Output the [X, Y] coordinate of the center of the cell containing the given text.  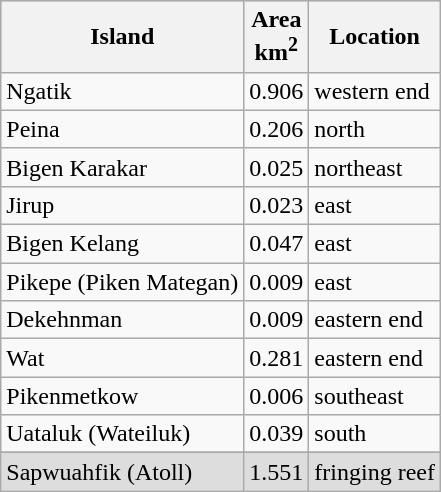
Sapwuahfik (Atoll) [122, 472]
western end [375, 91]
0.025 [276, 167]
0.047 [276, 244]
southeast [375, 396]
Jirup [122, 205]
1.551 [276, 472]
north [375, 129]
Areakm2 [276, 37]
Island [122, 37]
0.281 [276, 358]
Bigen Kelang [122, 244]
Ngatik [122, 91]
Wat [122, 358]
0.006 [276, 396]
0.206 [276, 129]
northeast [375, 167]
south [375, 434]
Location [375, 37]
Pikenmetkow [122, 396]
Uataluk (Wateiluk) [122, 434]
Peina [122, 129]
Pikepe (Piken Mategan) [122, 282]
Dekehnman [122, 320]
Bigen Karakar [122, 167]
fringing reef [375, 472]
0.023 [276, 205]
0.906 [276, 91]
0.039 [276, 434]
